Pinpoint the cell where the given text exists, returning its [X, Y] midpoint coordinate. 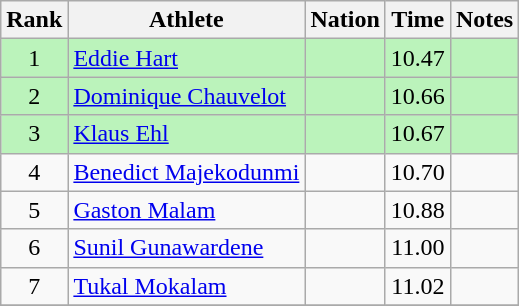
4 [34, 172]
10.67 [418, 134]
Tukal Mokalam [186, 286]
11.02 [418, 286]
11.00 [418, 248]
Time [418, 20]
1 [34, 58]
10.70 [418, 172]
Dominique Chauvelot [186, 96]
10.88 [418, 210]
Eddie Hart [186, 58]
10.47 [418, 58]
Gaston Malam [186, 210]
3 [34, 134]
6 [34, 248]
7 [34, 286]
Nation [345, 20]
2 [34, 96]
10.66 [418, 96]
Athlete [186, 20]
Rank [34, 20]
5 [34, 210]
Klaus Ehl [186, 134]
Benedict Majekodunmi [186, 172]
Notes [484, 20]
Sunil Gunawardene [186, 248]
